For the text-containing cell, return its midpoint in [X, Y] coordinate format. 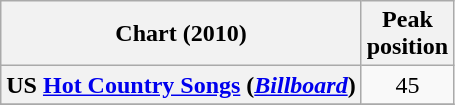
US Hot Country Songs (Billboard) [181, 85]
Chart (2010) [181, 34]
Peakposition [407, 34]
45 [407, 85]
